Provide the (x, y) coordinate of the cell's center where the given text is located.  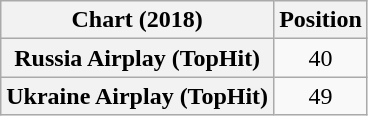
40 (321, 58)
Chart (2018) (138, 20)
Position (321, 20)
Russia Airplay (TopHit) (138, 58)
Ukraine Airplay (TopHit) (138, 96)
49 (321, 96)
